For the text-containing cell, return its midpoint in (X, Y) coordinate format. 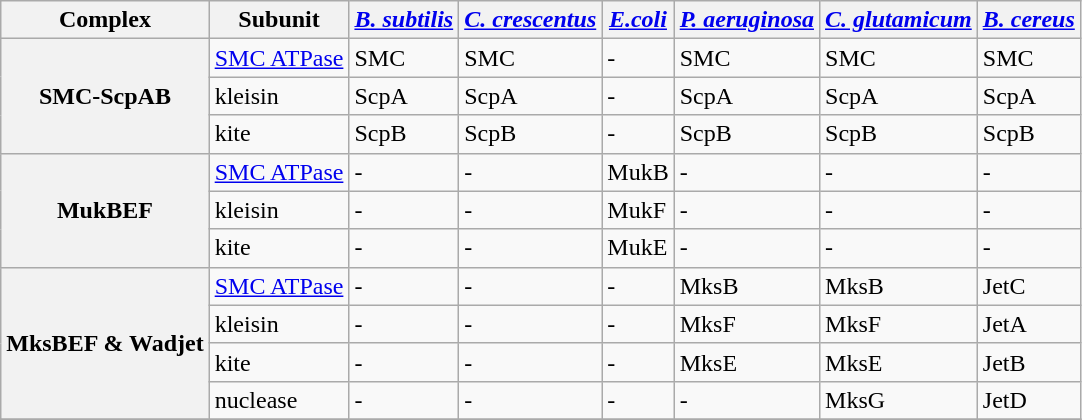
Complex (105, 20)
C. crescentus (530, 20)
MksBEF & Wadjet (105, 343)
P. aeruginosa (746, 20)
C. glutamicum (899, 20)
MukBEF (105, 210)
JetC (1028, 286)
JetB (1028, 362)
JetA (1028, 324)
MukB (638, 172)
JetD (1028, 400)
MksG (899, 400)
E.coli (638, 20)
MukE (638, 248)
Subunit (279, 20)
B. subtilis (404, 20)
SMC-ScpAB (105, 96)
B. cereus (1028, 20)
nuclease (279, 400)
MukF (638, 210)
